Search for the cell housing the specified text and yield its (x, y) center coordinate. 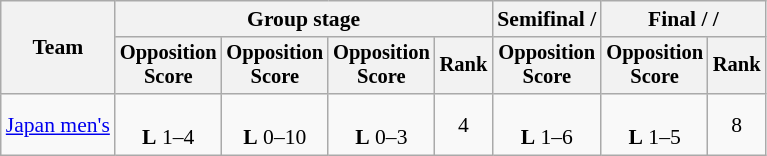
L 0–10 (274, 124)
8 (737, 124)
Team (58, 48)
4 (464, 124)
L 1–5 (654, 124)
Japan men's (58, 124)
Group stage (304, 19)
L 0–3 (382, 124)
Semifinal / (546, 19)
Final / / (683, 19)
L 1–4 (168, 124)
L 1–6 (546, 124)
